Output the (X, Y) coordinate of the center of the cell containing the given text.  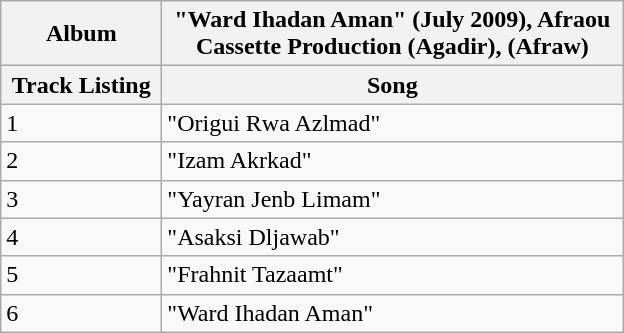
6 (82, 313)
3 (82, 199)
"Ward Ihadan Aman" (392, 313)
"Izam Akrkad" (392, 161)
4 (82, 237)
1 (82, 123)
Track Listing (82, 85)
"Frahnit Tazaamt" (392, 275)
"Ward Ihadan Aman" (July 2009), Afraou Cassette Production (Agadir), (Afraw) (392, 34)
Album (82, 34)
"Asaksi Dljawab" (392, 237)
5 (82, 275)
2 (82, 161)
Song (392, 85)
"Yayran Jenb Limam" (392, 199)
"Origui Rwa Azlmad" (392, 123)
